Detect which cell encompasses the target text, then output its [X, Y] center coordinate. 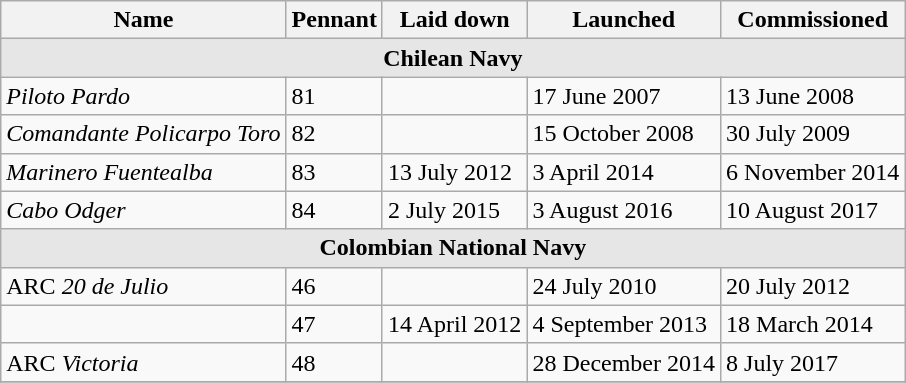
Piloto Pardo [144, 96]
8 July 2017 [813, 362]
Chilean Navy [453, 58]
18 March 2014 [813, 324]
47 [334, 324]
81 [334, 96]
84 [334, 210]
20 July 2012 [813, 286]
3 April 2014 [624, 172]
10 August 2017 [813, 210]
Launched [624, 20]
Name [144, 20]
Marinero Fuentealba [144, 172]
Laid down [454, 20]
15 October 2008 [624, 134]
Colombian National Navy [453, 248]
28 December 2014 [624, 362]
17 June 2007 [624, 96]
Comandante Policarpo Toro [144, 134]
82 [334, 134]
Pennant [334, 20]
14 April 2012 [454, 324]
3 August 2016 [624, 210]
2 July 2015 [454, 210]
ARC Victoria [144, 362]
Commissioned [813, 20]
46 [334, 286]
13 July 2012 [454, 172]
24 July 2010 [624, 286]
48 [334, 362]
13 June 2008 [813, 96]
30 July 2009 [813, 134]
83 [334, 172]
Cabo Odger [144, 210]
6 November 2014 [813, 172]
4 September 2013 [624, 324]
ARC 20 de Julio [144, 286]
